Capture the cell that displays the provided text and extract its (x, y) central coordinate. 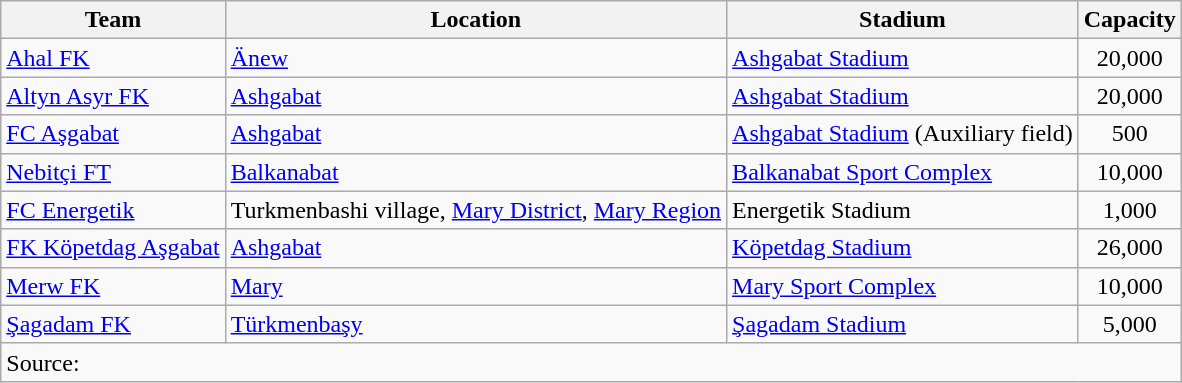
Ashgabat Stadium (Auxiliary field) (903, 134)
Mary (476, 286)
Balkanabat Sport Complex (903, 172)
Şagadam FK (113, 324)
Energetik Stadium (903, 210)
Balkanabat (476, 172)
Türkmenbaşy (476, 324)
FK Köpetdag Aşgabat (113, 248)
Ahal FK (113, 58)
26,000 (1130, 248)
Altyn Asyr FK (113, 96)
Capacity (1130, 20)
Location (476, 20)
Änew (476, 58)
FC Aşgabat (113, 134)
5,000 (1130, 324)
500 (1130, 134)
Nebitçi FT (113, 172)
Team (113, 20)
Source: (592, 362)
1,000 (1130, 210)
FC Energetik (113, 210)
Stadium (903, 20)
Merw FK (113, 286)
Turkmenbashi village, Mary District, Mary Region (476, 210)
Köpetdag Stadium (903, 248)
Şagadam Stadium (903, 324)
Mary Sport Complex (903, 286)
